Return the [X, Y] coordinate for the center point of the cell that contains the specified text.  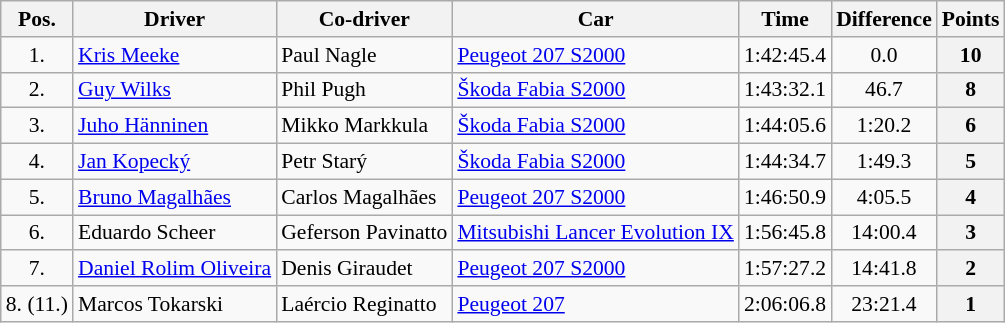
Kris Meeke [174, 55]
4:05.5 [884, 197]
Petr Starý [364, 162]
1:49.3 [884, 162]
Laércio Reginatto [364, 304]
Time [785, 19]
Mitsubishi Lancer Evolution IX [596, 233]
1:56:45.8 [785, 233]
1:43:32.1 [785, 90]
8. (11.) [37, 304]
2:06:06.8 [785, 304]
Denis Giraudet [364, 269]
1 [971, 304]
0.0 [884, 55]
Co-driver [364, 19]
Marcos Tokarski [174, 304]
2. [37, 90]
1:57:27.2 [785, 269]
5. [37, 197]
Carlos Magalhães [364, 197]
Paul Nagle [364, 55]
4. [37, 162]
10 [971, 55]
Pos. [37, 19]
6 [971, 126]
14:00.4 [884, 233]
7. [37, 269]
1. [37, 55]
Daniel Rolim Oliveira [174, 269]
3 [971, 233]
5 [971, 162]
Guy Wilks [174, 90]
Juho Hänninen [174, 126]
46.7 [884, 90]
14:41.8 [884, 269]
Difference [884, 19]
1:46:50.9 [785, 197]
Points [971, 19]
Car [596, 19]
8 [971, 90]
2 [971, 269]
1:44:34.7 [785, 162]
6. [37, 233]
Driver [174, 19]
1:20.2 [884, 126]
23:21.4 [884, 304]
Mikko Markkula [364, 126]
1:42:45.4 [785, 55]
4 [971, 197]
Peugeot 207 [596, 304]
Eduardo Scheer [174, 233]
Geferson Pavinatto [364, 233]
Bruno Magalhães [174, 197]
Jan Kopecký [174, 162]
1:44:05.6 [785, 126]
3. [37, 126]
Phil Pugh [364, 90]
